For the text-containing cell, return its midpoint in [X, Y] coordinate format. 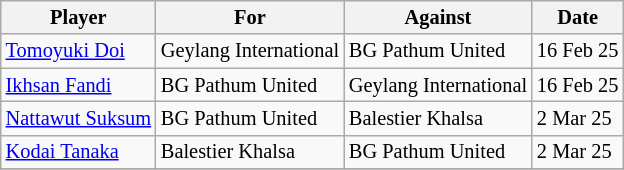
Date [578, 17]
Tomoyuki Doi [78, 51]
Ikhsan Fandi [78, 85]
Kodai Tanaka [78, 152]
For [250, 17]
Player [78, 17]
Nattawut Suksum [78, 118]
Against [438, 17]
